From the cell containing the given text, extract its center point as [X, Y] coordinate. 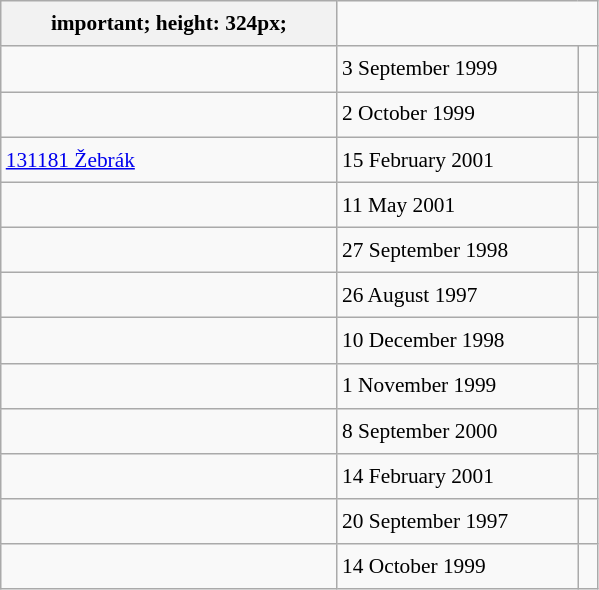
important; height: 324px; [169, 24]
15 February 2001 [458, 160]
3 September 1999 [458, 68]
2 October 1999 [458, 114]
11 May 2001 [458, 204]
20 September 1997 [458, 522]
8 September 2000 [458, 430]
26 August 1997 [458, 296]
1 November 1999 [458, 386]
14 October 1999 [458, 566]
27 September 1998 [458, 250]
14 February 2001 [458, 476]
10 December 1998 [458, 340]
131181 Žebrák [169, 160]
